Find where the given text appears and provide that cell's center as (X, Y) coordinate. 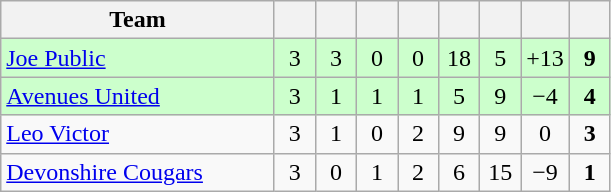
Leo Victor (138, 134)
Joe Public (138, 58)
6 (460, 172)
−4 (546, 96)
Avenues United (138, 96)
Devonshire Cougars (138, 172)
+13 (546, 58)
4 (590, 96)
Team (138, 20)
18 (460, 58)
15 (500, 172)
−9 (546, 172)
